Return the (x, y) coordinate for the center point of the cell that contains the specified text.  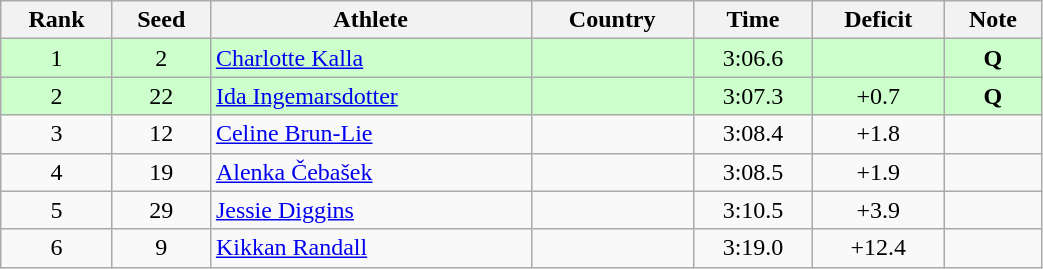
+1.9 (878, 172)
6 (56, 248)
+12.4 (878, 248)
22 (161, 96)
5 (56, 210)
Country (612, 20)
Kikkan Randall (370, 248)
4 (56, 172)
3:06.6 (752, 58)
3 (56, 134)
9 (161, 248)
+1.8 (878, 134)
19 (161, 172)
12 (161, 134)
3:08.5 (752, 172)
3:07.3 (752, 96)
Alenka Čebašek (370, 172)
Charlotte Kalla (370, 58)
3:08.4 (752, 134)
Athlete (370, 20)
+3.9 (878, 210)
Rank (56, 20)
Time (752, 20)
1 (56, 58)
29 (161, 210)
Note (993, 20)
Celine Brun-Lie (370, 134)
3:10.5 (752, 210)
+0.7 (878, 96)
Deficit (878, 20)
Ida Ingemarsdotter (370, 96)
Jessie Diggins (370, 210)
3:19.0 (752, 248)
Seed (161, 20)
